Return (X, Y) of the center of cell containing provided text 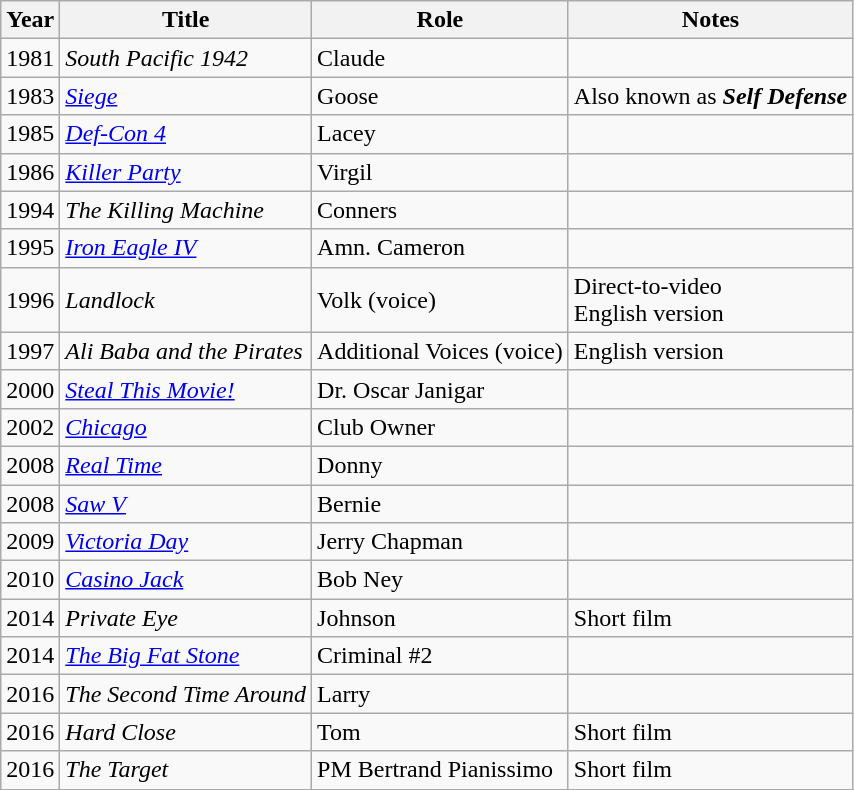
1983 (30, 96)
Siege (186, 96)
Notes (710, 20)
Additional Voices (voice) (440, 351)
Hard Close (186, 732)
2009 (30, 542)
Claude (440, 58)
Virgil (440, 172)
Johnson (440, 618)
Landlock (186, 300)
1985 (30, 134)
Steal This Movie! (186, 389)
Def-Con 4 (186, 134)
Also known as Self Defense (710, 96)
Private Eye (186, 618)
Saw V (186, 503)
1986 (30, 172)
1995 (30, 248)
Larry (440, 694)
Bernie (440, 503)
Criminal #2 (440, 656)
The Second Time Around (186, 694)
Bob Ney (440, 580)
2010 (30, 580)
Real Time (186, 465)
2002 (30, 427)
Goose (440, 96)
PM Bertrand Pianissimo (440, 770)
Direct-to-videoEnglish version (710, 300)
Amn. Cameron (440, 248)
1981 (30, 58)
Jerry Chapman (440, 542)
Killer Party (186, 172)
1997 (30, 351)
Volk (voice) (440, 300)
Ali Baba and the Pirates (186, 351)
Casino Jack (186, 580)
Tom (440, 732)
Iron Eagle IV (186, 248)
English version (710, 351)
1996 (30, 300)
Victoria Day (186, 542)
1994 (30, 210)
South Pacific 1942 (186, 58)
Year (30, 20)
The Big Fat Stone (186, 656)
Lacey (440, 134)
The Target (186, 770)
Role (440, 20)
Dr. Oscar Janigar (440, 389)
Conners (440, 210)
2000 (30, 389)
Club Owner (440, 427)
Chicago (186, 427)
Donny (440, 465)
Title (186, 20)
The Killing Machine (186, 210)
